From the cell containing the given text, extract its center point as (x, y) coordinate. 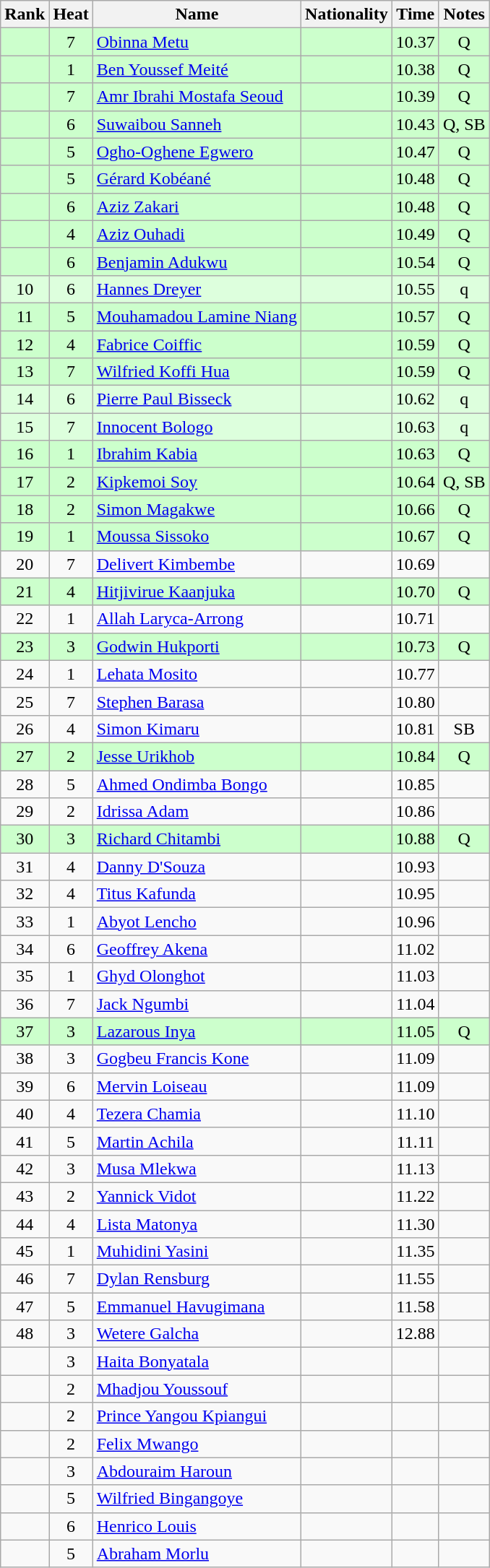
17 (25, 482)
39 (25, 1086)
Innocent Bologo (197, 427)
Muhidini Yasini (197, 1252)
34 (25, 949)
43 (25, 1196)
10.54 (415, 261)
25 (25, 701)
10.71 (415, 619)
Wilfried Bingangoye (197, 1499)
47 (25, 1307)
Haita Bonyatala (197, 1361)
35 (25, 976)
Obinna Metu (197, 42)
10.67 (415, 537)
33 (25, 922)
Aziz Zakari (197, 207)
10.86 (415, 812)
24 (25, 674)
Abyot Lencho (197, 922)
Ibrahim Kabia (197, 454)
46 (25, 1279)
Ahmed Ondimba Bongo (197, 784)
Abraham Morlu (197, 1554)
44 (25, 1224)
10.85 (415, 784)
29 (25, 812)
Idrissa Adam (197, 812)
13 (25, 372)
16 (25, 454)
10.66 (415, 509)
10.69 (415, 564)
Amr Ibrahi Mostafa Seoud (197, 97)
Fabrice Coiffic (197, 345)
11.04 (415, 1004)
18 (25, 509)
SB (464, 729)
Martin Achila (197, 1141)
11.11 (415, 1141)
26 (25, 729)
20 (25, 564)
Abdouraim Haroun (197, 1471)
Ghyd Olonghot (197, 976)
Godwin Hukporti (197, 646)
19 (25, 537)
21 (25, 592)
11 (25, 316)
10.55 (415, 289)
10.95 (415, 894)
Musa Mlekwa (197, 1169)
Yannick Vidot (197, 1196)
Lehata Mosito (197, 674)
37 (25, 1031)
31 (25, 867)
10.88 (415, 839)
Wilfried Koffi Hua (197, 372)
Emmanuel Havugimana (197, 1307)
Hitjivirue Kaanjuka (197, 592)
11.58 (415, 1307)
Lista Matonya (197, 1224)
41 (25, 1141)
Time (415, 14)
11.05 (415, 1031)
10.62 (415, 399)
12.88 (415, 1334)
11.03 (415, 976)
Felix Mwango (197, 1444)
Rank (25, 14)
30 (25, 839)
Stephen Barasa (197, 701)
10.80 (415, 701)
Prince Yangou Kpiangui (197, 1416)
10.70 (415, 592)
10.77 (415, 674)
Dylan Rensburg (197, 1279)
Pierre Paul Bisseck (197, 399)
28 (25, 784)
Richard Chitambi (197, 839)
38 (25, 1059)
10.47 (415, 152)
10.96 (415, 922)
Tezera Chamia (197, 1114)
Danny D'Souza (197, 867)
12 (25, 345)
10.38 (415, 69)
Jesse Urikhob (197, 756)
11.35 (415, 1252)
Suwaibou Sanneh (197, 124)
27 (25, 756)
10.73 (415, 646)
32 (25, 894)
Wetere Galcha (197, 1334)
11.10 (415, 1114)
42 (25, 1169)
Benjamin Adukwu (197, 261)
Aziz Ouhadi (197, 234)
Geoffrey Akena (197, 949)
10.57 (415, 316)
Simon Magakwe (197, 509)
Allah Laryca-Arrong (197, 619)
Delivert Kimbembe (197, 564)
Name (197, 14)
Moussa Sissoko (197, 537)
Simon Kimaru (197, 729)
Henrico Louis (197, 1526)
22 (25, 619)
10.64 (415, 482)
10.39 (415, 97)
Hannes Dreyer (197, 289)
Titus Kafunda (197, 894)
Mhadjou Youssouf (197, 1389)
11.30 (415, 1224)
11.13 (415, 1169)
Nationality (347, 14)
40 (25, 1114)
Lazarous Inya (197, 1031)
10.49 (415, 234)
Mervin Loiseau (197, 1086)
Gogbeu Francis Kone (197, 1059)
Ben Youssef Meité (197, 69)
Notes (464, 14)
11.02 (415, 949)
45 (25, 1252)
15 (25, 427)
23 (25, 646)
10.43 (415, 124)
48 (25, 1334)
10.93 (415, 867)
36 (25, 1004)
10.84 (415, 756)
14 (25, 399)
Jack Ngumbi (197, 1004)
Mouhamadou Lamine Niang (197, 316)
Kipkemoi Soy (197, 482)
10.37 (415, 42)
Gérard Kobéané (197, 179)
11.55 (415, 1279)
Ogho-Oghene Egwero (197, 152)
10.81 (415, 729)
10 (25, 289)
11.22 (415, 1196)
Heat (71, 14)
